Scan for the cell matching the given text and deliver its [x, y] coordinate at center. 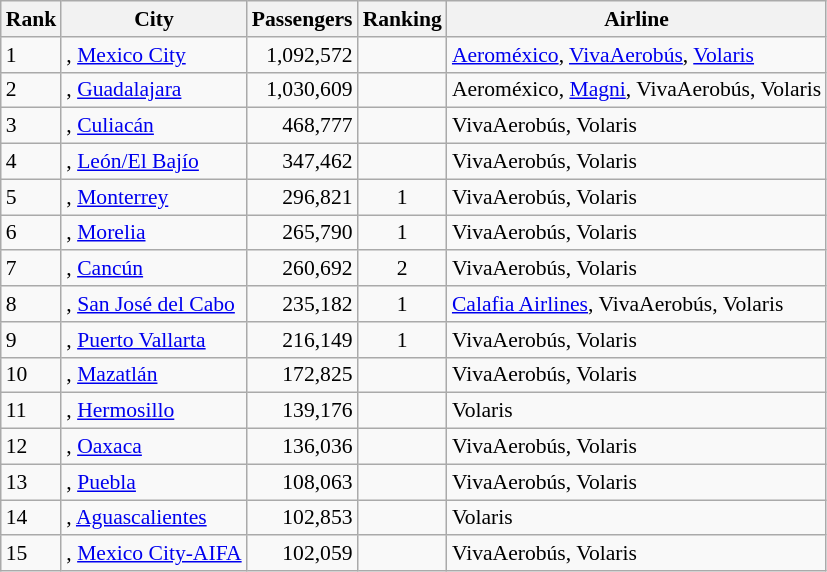
5 [32, 197]
12 [32, 447]
3 [32, 126]
9 [32, 340]
, Aguascalientes [154, 518]
, Cancún [154, 269]
, Mexico City [154, 55]
102,853 [302, 518]
Calafia Airlines, VivaAerobús, Volaris [636, 304]
172,825 [302, 375]
260,692 [302, 269]
, Puerto Vallarta [154, 340]
136,036 [302, 447]
, Morelia [154, 233]
102,059 [302, 554]
14 [32, 518]
1,030,609 [302, 90]
13 [32, 482]
, Oaxaca [154, 447]
, Hermosillo [154, 411]
City [154, 19]
, Mazatlán [154, 375]
11 [32, 411]
7 [32, 269]
235,182 [302, 304]
Aeroméxico, VivaAerobús, Volaris [636, 55]
296,821 [302, 197]
216,149 [302, 340]
, Mexico City-AIFA [154, 554]
Aeroméxico, Magni, VivaAerobús, Volaris [636, 90]
Ranking [402, 19]
139,176 [302, 411]
4 [32, 162]
8 [32, 304]
, Guadalajara [154, 90]
Passengers [302, 19]
, Monterrey [154, 197]
, San José del Cabo [154, 304]
Rank [32, 19]
15 [32, 554]
10 [32, 375]
347,462 [302, 162]
6 [32, 233]
468,777 [302, 126]
, Culiacán [154, 126]
108,063 [302, 482]
, Puebla [154, 482]
265,790 [302, 233]
, León/El Bajío [154, 162]
Airline [636, 19]
1,092,572 [302, 55]
